For the text-containing cell, return its midpoint in (x, y) coordinate format. 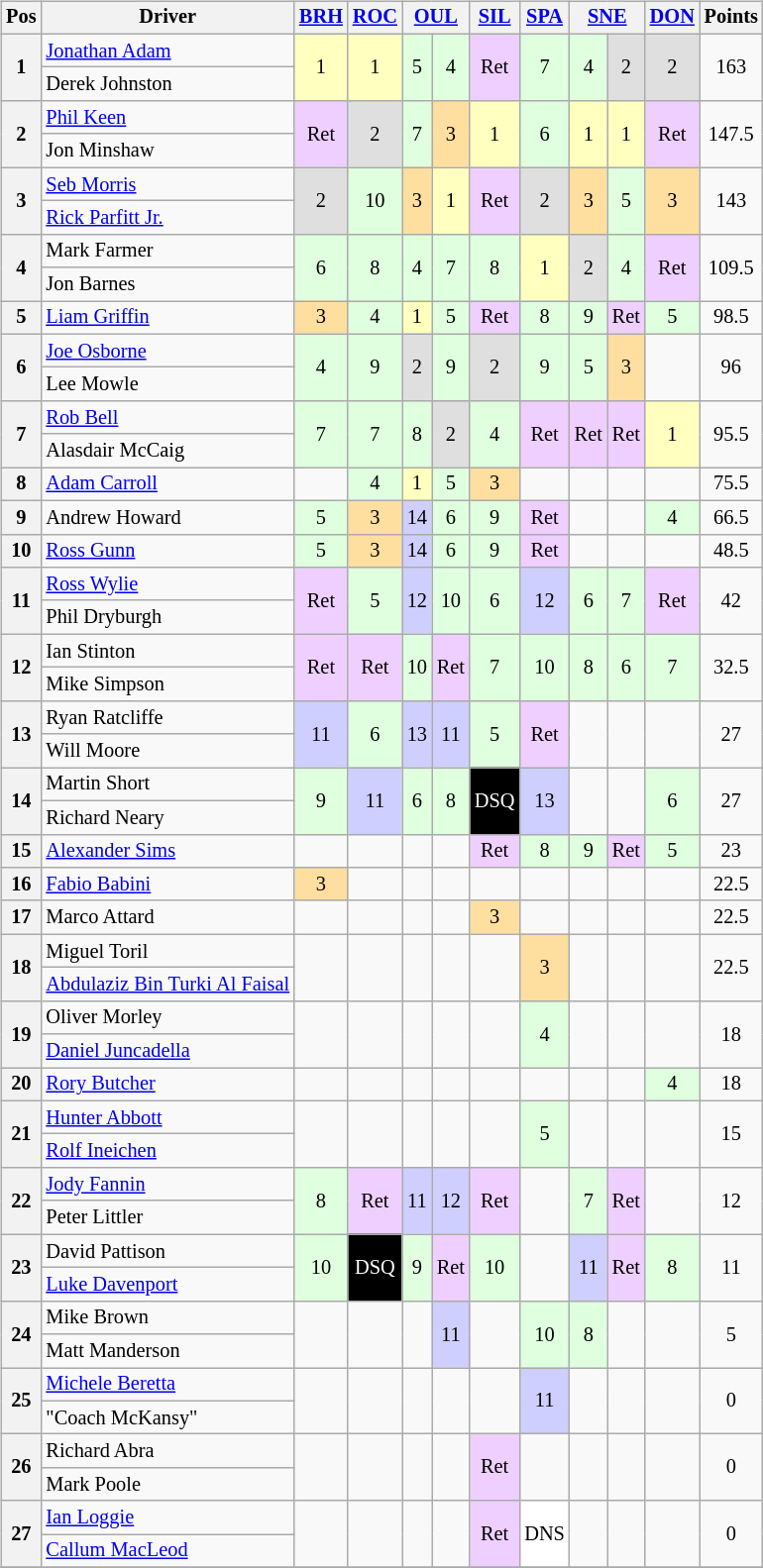
Joe Osborne (166, 351)
Lee Mowle (166, 384)
DON (672, 18)
David Pattison (166, 1251)
Rob Bell (166, 418)
Marco Attard (166, 917)
ROC (375, 18)
Will Moore (166, 751)
Jon Minshaw (166, 151)
Mark Farmer (166, 251)
Rick Parfitt Jr. (166, 218)
17 (21, 917)
Ross Wylie (166, 584)
25 (21, 1401)
21 (21, 1133)
Jon Barnes (166, 284)
Liam Griffin (166, 318)
Pos (21, 18)
147.5 (731, 135)
Seb Morris (166, 184)
Ian Stinton (166, 651)
109.5 (731, 267)
Ross Gunn (166, 551)
Daniel Juncadella (166, 1051)
48.5 (731, 551)
Alasdair McCaig (166, 451)
32.5 (731, 668)
Phil Keen (166, 118)
Miguel Toril (166, 951)
SNE (607, 18)
SPA (544, 18)
Ian Loggie (166, 1517)
42 (731, 600)
Richard Abra (166, 1451)
OUL (436, 18)
24 (21, 1333)
Jody Fannin (166, 1185)
SIL (494, 18)
Adam Carroll (166, 484)
95.5 (731, 434)
"Coach McKansy" (166, 1417)
DNS (544, 1533)
Fabio Babini (166, 885)
Oliver Morley (166, 1017)
Rory Butcher (166, 1085)
Hunter Abbott (166, 1117)
16 (21, 885)
75.5 (731, 484)
Driver (166, 18)
Mike Simpson (166, 684)
66.5 (731, 517)
26 (21, 1468)
Jonathan Adam (166, 51)
Matt Manderson (166, 1351)
BRH (321, 18)
Phil Dryburgh (166, 617)
Martin Short (166, 784)
19 (21, 1034)
Callum MacLeod (166, 1551)
Mike Brown (166, 1317)
Derek Johnston (166, 84)
Mark Poole (166, 1485)
98.5 (731, 318)
Ryan Ratcliffe (166, 717)
96 (731, 366)
Michele Beretta (166, 1385)
22 (21, 1201)
Points (731, 18)
Luke Davenport (166, 1285)
Andrew Howard (166, 517)
143 (731, 200)
Richard Neary (166, 817)
163 (731, 67)
Rolf Ineichen (166, 1151)
Abdulaziz Bin Turki Al Faisal (166, 985)
Alexander Sims (166, 851)
20 (21, 1085)
Peter Littler (166, 1217)
